Output the (X, Y) coordinate of the center of the cell containing the given text.  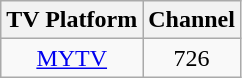
TV Platform (72, 20)
MYTV (72, 58)
726 (192, 58)
Channel (192, 20)
